Determine the (X, Y) coordinate at the center of the cell enclosing the given text.  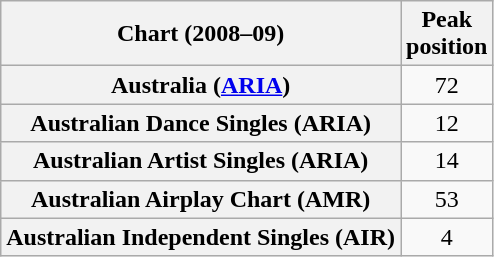
4 (447, 237)
Peak position (447, 34)
12 (447, 123)
Australian Dance Singles (ARIA) (201, 123)
Australian Airplay Chart (AMR) (201, 199)
14 (447, 161)
Australian Independent Singles (AIR) (201, 237)
Australian Artist Singles (ARIA) (201, 161)
53 (447, 199)
72 (447, 85)
Chart (2008–09) (201, 34)
Australia (ARIA) (201, 85)
